Extract the [x, y] coordinate from the center of the cell holding the provided text.  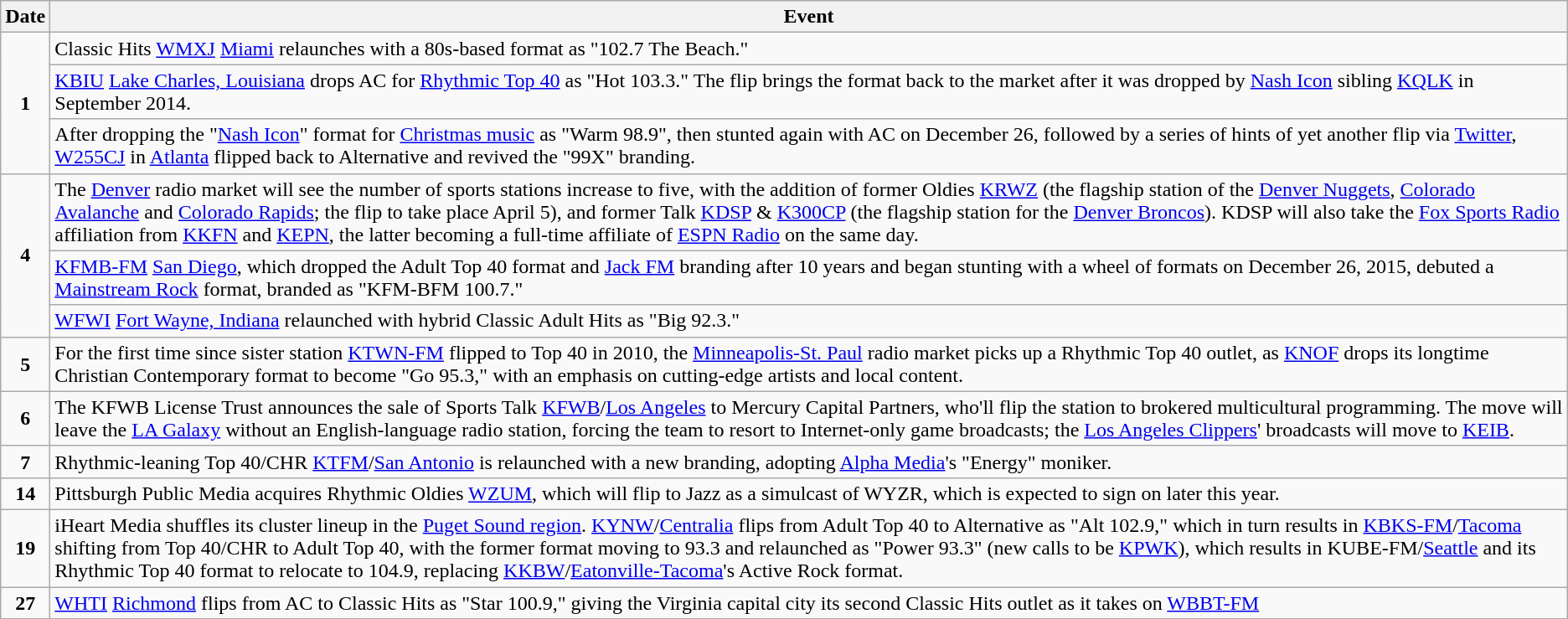
1 [25, 103]
4 [25, 255]
WFWI Fort Wayne, Indiana relaunched with hybrid Classic Adult Hits as "Big 92.3." [809, 321]
Pittsburgh Public Media acquires Rhythmic Oldies WZUM, which will flip to Jazz as a simulcast of WYZR, which is expected to sign on later this year. [809, 493]
27 [25, 602]
Rhythmic-leaning Top 40/CHR KTFM/San Antonio is relaunched with a new branding, adopting Alpha Media's "Energy" moniker. [809, 462]
WHTI Richmond flips from AC to Classic Hits as "Star 100.9," giving the Virginia capital city its second Classic Hits outlet as it takes on WBBT-FM [809, 602]
Event [809, 17]
Date [25, 17]
7 [25, 462]
5 [25, 364]
19 [25, 548]
14 [25, 493]
6 [25, 419]
Classic Hits WMXJ Miami relaunches with a 80s-based format as "102.7 The Beach." [809, 49]
